Identify which cell holds the provided text, then report its [X, Y] central coordinate. 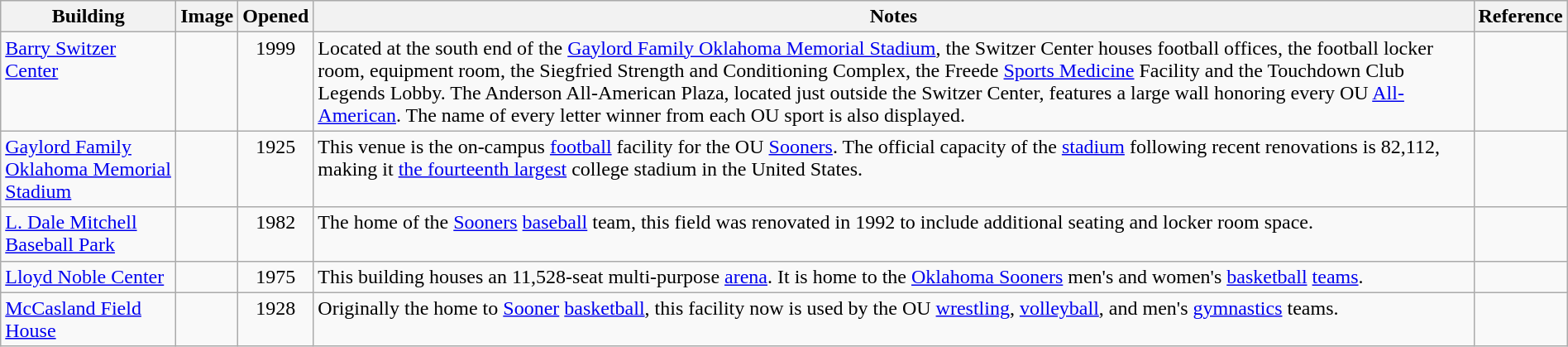
1975 [276, 277]
Lloyd Noble Center [88, 277]
Barry Switzer Center [88, 81]
Reference [1520, 17]
Originally the home to Sooner basketball, this facility now is used by the OU wrestling, volleyball, and men's gymnastics teams. [893, 320]
Notes [893, 17]
Image [207, 17]
Opened [276, 17]
1928 [276, 320]
This building houses an 11,528-seat multi-purpose arena. It is home to the Oklahoma Sooners men's and women's basketball teams. [893, 277]
The home of the Sooners baseball team, this field was renovated in 1992 to include additional seating and locker room space. [893, 234]
1999 [276, 81]
1925 [276, 169]
McCasland Field House [88, 320]
Gaylord Family Oklahoma Memorial Stadium [88, 169]
Building [88, 17]
L. Dale Mitchell Baseball Park [88, 234]
1982 [276, 234]
